For the text-containing cell, return its midpoint in (x, y) coordinate format. 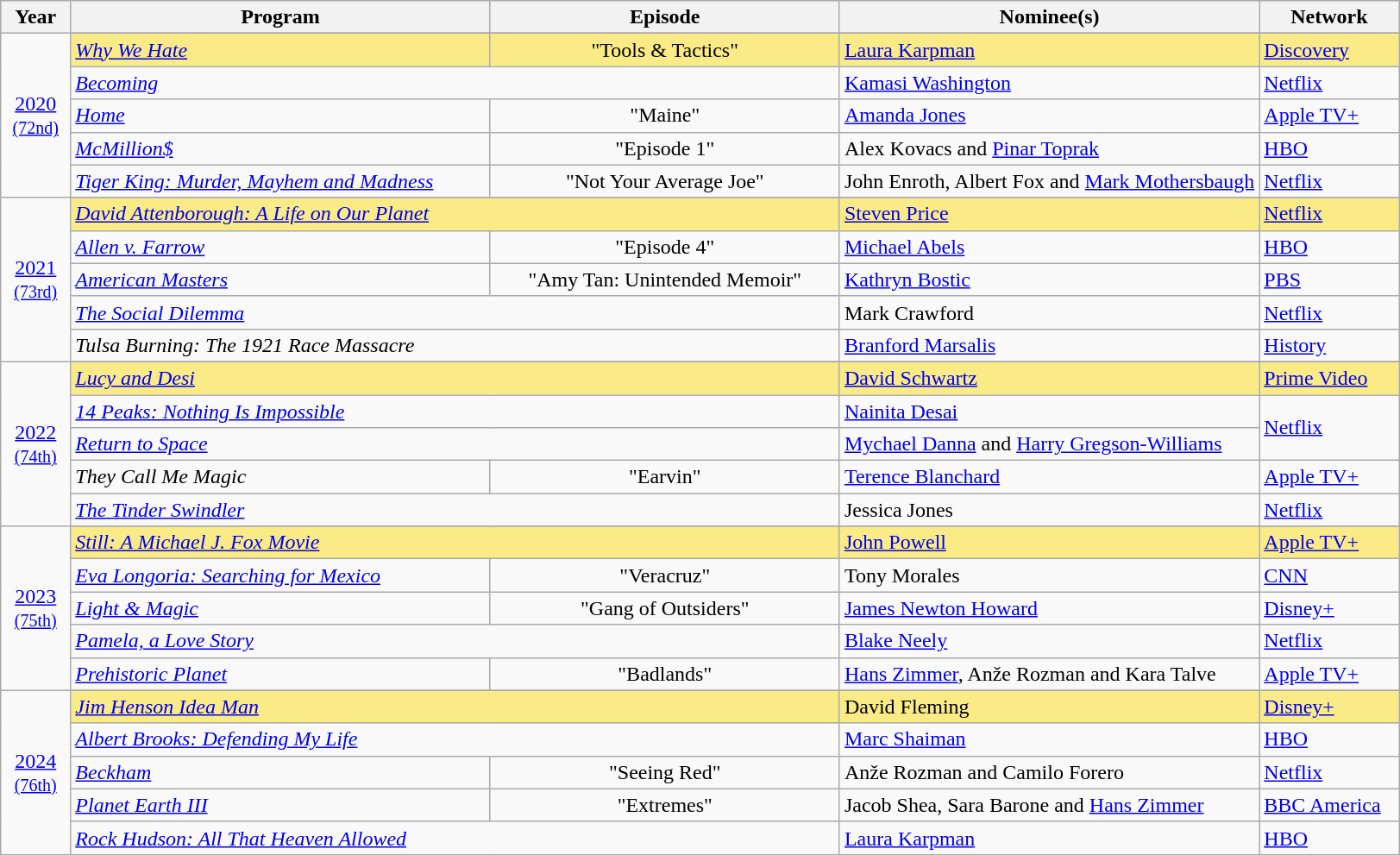
CNN (1329, 575)
John Powell (1049, 543)
"Veracruz" (664, 575)
James Newton Howard (1049, 608)
Tiger King: Murder, Mayhem and Madness (280, 181)
2020(72nd) (36, 116)
American Masters (280, 280)
McMillion$ (280, 148)
BBC America (1329, 805)
Tony Morales (1049, 575)
2021(73rd) (36, 280)
Year (36, 17)
Becoming (455, 83)
Jacob Shea, Sara Barone and Hans Zimmer (1049, 805)
2022(74th) (36, 443)
"Maine" (664, 116)
"Extremes" (664, 805)
14 Peaks: Nothing Is Impossible (455, 412)
Michael Abels (1049, 247)
Steven Price (1049, 214)
Amanda Jones (1049, 116)
David Schwartz (1049, 378)
Hans Zimmer, Anže Rozman and Kara Talve (1049, 674)
Kathryn Bostic (1049, 280)
"Episode 1" (664, 148)
David Fleming (1049, 707)
Alex Kovacs and Pinar Toprak (1049, 148)
Terence Blanchard (1049, 477)
They Call Me Magic (280, 477)
Beckham (280, 772)
"Seeing Red" (664, 772)
Rock Hudson: All That Heaven Allowed (455, 838)
2023(75th) (36, 608)
"Earvin" (664, 477)
Kamasi Washington (1049, 83)
Return to Space (455, 444)
Eva Longoria: Searching for Mexico (280, 575)
"Gang of Outsiders" (664, 608)
Nominee(s) (1049, 17)
Episode (664, 17)
The Social Dilemma (455, 312)
"Not Your Average Joe" (664, 181)
Anže Rozman and Camilo Forero (1049, 772)
"Tools & Tactics" (664, 50)
Lucy and Desi (455, 378)
The Tinder Swindler (455, 510)
Jim Henson Idea Man (455, 707)
David Attenborough: A Life on Our Planet (455, 214)
Discovery (1329, 50)
Mark Crawford (1049, 312)
Blake Neely (1049, 641)
"Episode 4" (664, 247)
Allen v. Farrow (280, 247)
Pamela, a Love Story (455, 641)
2024(76th) (36, 772)
"Amy Tan: Unintended Memoir" (664, 280)
John Enroth, Albert Fox and Mark Mothersbaugh (1049, 181)
PBS (1329, 280)
Home (280, 116)
Branford Marsalis (1049, 345)
Still: A Michael J. Fox Movie (455, 543)
Planet Earth III (280, 805)
Albert Brooks: Defending My Life (455, 739)
Marc Shaiman (1049, 739)
History (1329, 345)
"Badlands" (664, 674)
Light & Magic (280, 608)
Nainita Desai (1049, 412)
Mychael Danna and Harry Gregson-Williams (1049, 444)
Tulsa Burning: The 1921 Race Massacre (455, 345)
Why We Hate (280, 50)
Network (1329, 17)
Prehistoric Planet (280, 674)
Program (280, 17)
Jessica Jones (1049, 510)
Prime Video (1329, 378)
